Determine the (X, Y) coordinate at the center of the cell enclosing the given text.  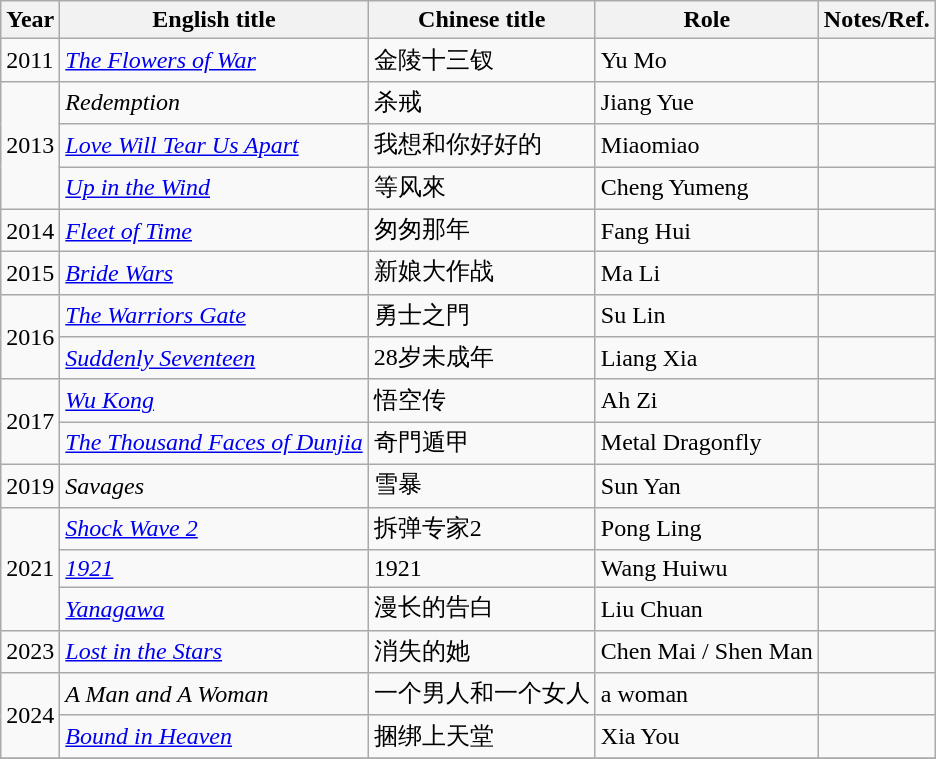
我想和你好好的 (482, 146)
奇門遁甲 (482, 444)
A Man and A Woman (214, 694)
English title (214, 20)
Shock Wave 2 (214, 528)
金陵十三钗 (482, 60)
2023 (30, 652)
Redemption (214, 102)
28岁未成年 (482, 358)
Cheng Yumeng (706, 188)
Suddenly Seventeen (214, 358)
The Flowers of War (214, 60)
2017 (30, 422)
Liu Chuan (706, 610)
勇士之門 (482, 316)
Xia You (706, 736)
Yanagawa (214, 610)
Notes/Ref. (876, 20)
a woman (706, 694)
Su Lin (706, 316)
拆弹专家2 (482, 528)
Savages (214, 486)
2011 (30, 60)
悟空传 (482, 400)
The Warriors Gate (214, 316)
Love Will Tear Us Apart (214, 146)
2014 (30, 230)
Yu Mo (706, 60)
Bride Wars (214, 274)
Jiang Yue (706, 102)
Sun Yan (706, 486)
一个男人和一个女人 (482, 694)
Chinese title (482, 20)
2024 (30, 716)
Liang Xia (706, 358)
Metal Dragonfly (706, 444)
Pong Ling (706, 528)
Lost in the Stars (214, 652)
Ah Zi (706, 400)
Miaomiao (706, 146)
2013 (30, 145)
匆匆那年 (482, 230)
消失的她 (482, 652)
Wang Huiwu (706, 569)
Ma Li (706, 274)
Year (30, 20)
Up in the Wind (214, 188)
Fang Hui (706, 230)
Role (706, 20)
漫长的告白 (482, 610)
捆绑上天堂 (482, 736)
2019 (30, 486)
Wu Kong (214, 400)
2016 (30, 336)
杀戒 (482, 102)
Fleet of Time (214, 230)
雪暴 (482, 486)
Chen Mai / Shen Man (706, 652)
Bound in Heaven (214, 736)
The Thousand Faces of Dunjia (214, 444)
2015 (30, 274)
等风來 (482, 188)
2021 (30, 568)
新娘大作战 (482, 274)
